Locate the cell with the specified text and output its [X, Y] center coordinate. 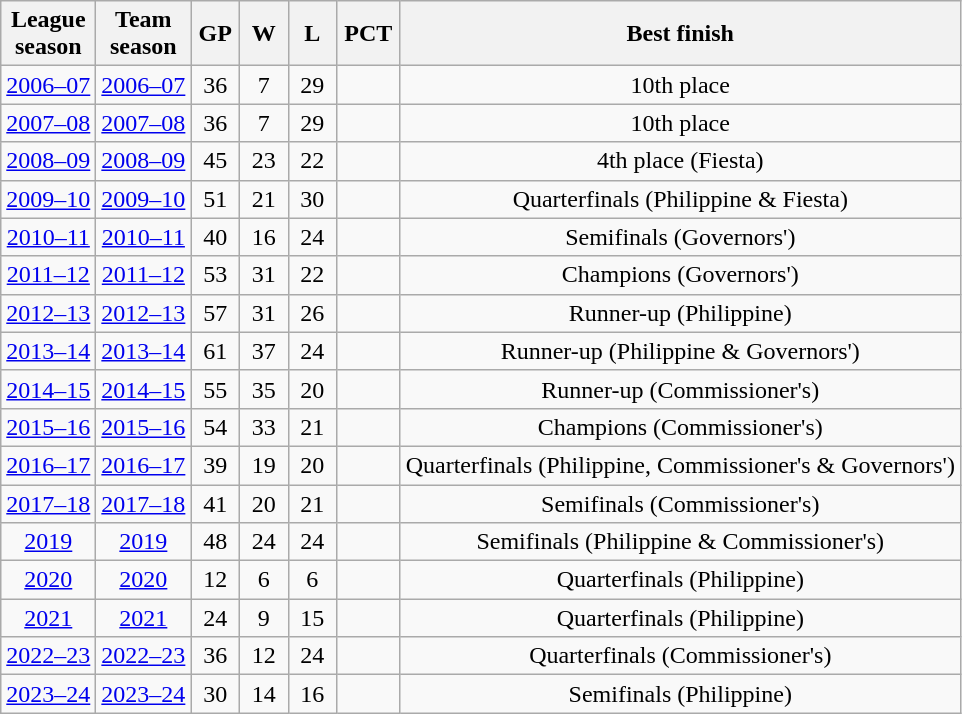
37 [264, 351]
33 [264, 427]
Runner-up (Commissioner's) [680, 389]
48 [216, 542]
Quarterfinals (Commissioner's) [680, 656]
4th place (Fiesta) [680, 161]
Runner-up (Philippine & Governors') [680, 351]
53 [216, 275]
Champions (Commissioner's) [680, 427]
51 [216, 199]
14 [264, 694]
PCT [369, 34]
GP [216, 34]
35 [264, 389]
Runner-up (Philippine) [680, 313]
41 [216, 503]
54 [216, 427]
Quarterfinals (Philippine, Commissioner's & Governors') [680, 465]
Best finish [680, 34]
Semifinals (Governors') [680, 237]
Champions (Governors') [680, 275]
45 [216, 161]
57 [216, 313]
23 [264, 161]
Teamseason [144, 34]
Leagueseason [48, 34]
Quarterfinals (Philippine & Fiesta) [680, 199]
Semifinals (Philippine & Commissioner's) [680, 542]
Semifinals (Philippine) [680, 694]
61 [216, 351]
55 [216, 389]
L [312, 34]
26 [312, 313]
9 [264, 618]
40 [216, 237]
Semifinals (Commissioner's) [680, 503]
W [264, 34]
19 [264, 465]
15 [312, 618]
39 [216, 465]
